Locate the cell with the specified text and output its [x, y] center coordinate. 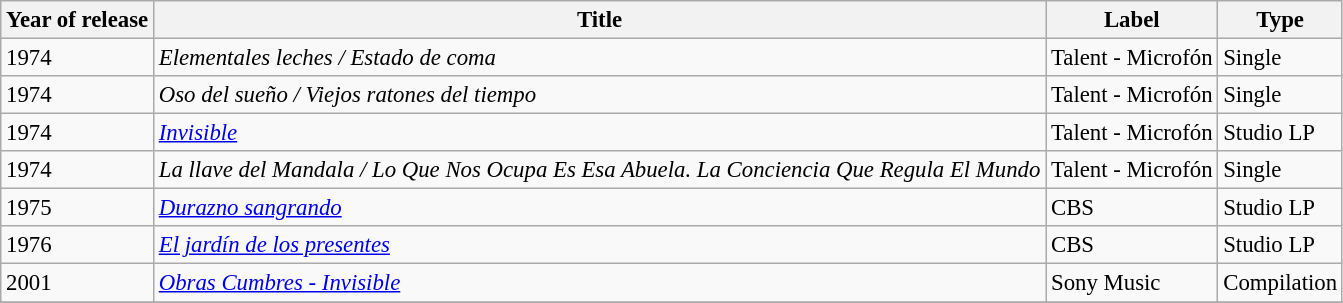
Year of release [78, 20]
Sony Music [1132, 283]
Compilation [1280, 283]
Oso del sueño / Viejos ratones del tiempo [599, 95]
Elementales leches / Estado de coma [599, 58]
2001 [78, 283]
Durazno sangrando [599, 208]
Label [1132, 20]
El jardín de los presentes [599, 245]
La llave del Mandala / Lo Que Nos Ocupa Es Esa Abuela. La Conciencia Que Regula El Mundo [599, 170]
Type [1280, 20]
Obras Cumbres - Invisible [599, 283]
1975 [78, 208]
Title [599, 20]
Invisible [599, 133]
1976 [78, 245]
